Capture the cell that displays the provided text and extract its [X, Y] central coordinate. 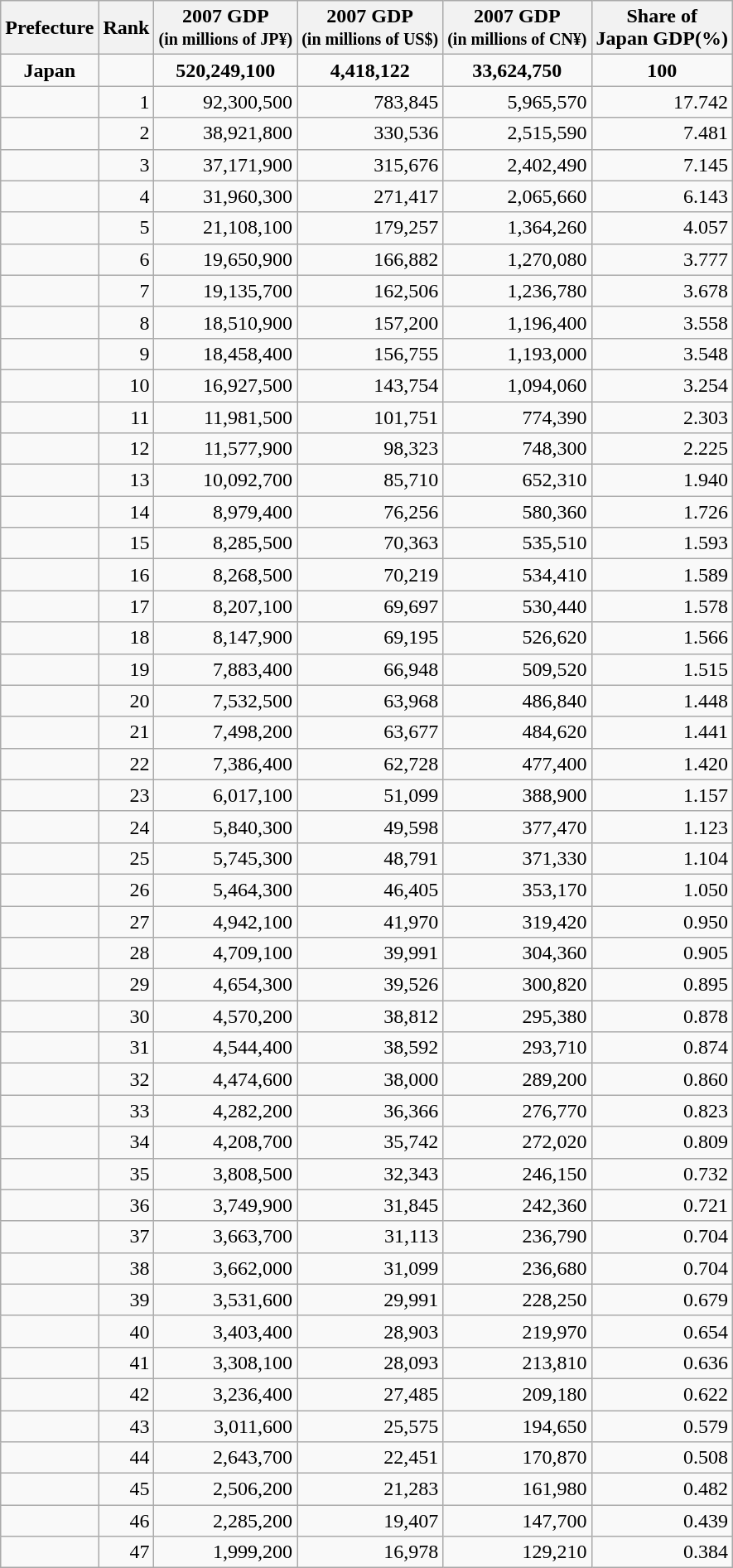
2,643,700 [225, 1458]
8 [126, 322]
66,948 [370, 669]
35,742 [370, 1142]
31,845 [370, 1205]
4,570,200 [225, 1016]
38,812 [370, 1016]
156,755 [370, 354]
5,745,300 [225, 858]
100 [662, 70]
7.481 [662, 133]
3.777 [662, 259]
1.593 [662, 543]
35 [126, 1174]
213,810 [517, 1363]
25,575 [370, 1426]
246,150 [517, 1174]
509,520 [517, 669]
Share of Japan GDP(%) [662, 28]
0.895 [662, 985]
535,510 [517, 543]
4,282,200 [225, 1111]
70,363 [370, 543]
7,498,200 [225, 732]
0.482 [662, 1489]
63,677 [370, 732]
3,662,000 [225, 1268]
0.874 [662, 1048]
36,366 [370, 1111]
0.721 [662, 1205]
2,515,590 [517, 133]
526,620 [517, 638]
0.636 [662, 1363]
5,840,300 [225, 827]
38,921,800 [225, 133]
748,300 [517, 449]
29 [126, 985]
289,200 [517, 1079]
17 [126, 606]
31,113 [370, 1237]
21 [126, 732]
4,418,122 [370, 70]
47 [126, 1552]
228,250 [517, 1300]
3,011,600 [225, 1426]
353,170 [517, 890]
69,697 [370, 606]
2007 GDP (in millions of JP¥) [225, 28]
0.809 [662, 1142]
14 [126, 512]
295,380 [517, 1016]
652,310 [517, 480]
3.558 [662, 322]
242,360 [517, 1205]
22,451 [370, 1458]
12 [126, 449]
477,400 [517, 764]
8,979,400 [225, 512]
0.878 [662, 1016]
2.303 [662, 417]
3,403,400 [225, 1331]
51,099 [370, 795]
272,020 [517, 1142]
10,092,700 [225, 480]
38,592 [370, 1048]
8,147,900 [225, 638]
19,650,900 [225, 259]
3,531,600 [225, 1300]
46,405 [370, 890]
293,710 [517, 1048]
18 [126, 638]
7,386,400 [225, 764]
2,285,200 [225, 1521]
1.441 [662, 732]
33 [126, 1111]
21,283 [370, 1489]
5,965,570 [517, 102]
10 [126, 385]
23 [126, 795]
39 [126, 1300]
0.384 [662, 1552]
1,094,060 [517, 385]
4,474,600 [225, 1079]
236,680 [517, 1268]
3,308,100 [225, 1363]
28,903 [370, 1331]
15 [126, 543]
44 [126, 1458]
32 [126, 1079]
143,754 [370, 385]
70,219 [370, 575]
162,506 [370, 291]
19,135,700 [225, 291]
13 [126, 480]
1.726 [662, 512]
16,927,500 [225, 385]
42 [126, 1394]
17.742 [662, 102]
194,650 [517, 1426]
37 [126, 1237]
48,791 [370, 858]
39,991 [370, 953]
179,257 [370, 228]
0.579 [662, 1426]
1.589 [662, 575]
1.050 [662, 890]
4,942,100 [225, 922]
Japan [50, 70]
28 [126, 953]
6,017,100 [225, 795]
1.566 [662, 638]
520,249,100 [225, 70]
0.622 [662, 1394]
0.950 [662, 922]
236,790 [517, 1237]
21,108,100 [225, 228]
1.157 [662, 795]
92,300,500 [225, 102]
1,999,200 [225, 1552]
486,840 [517, 701]
319,420 [517, 922]
19 [126, 669]
8,207,100 [225, 606]
4.057 [662, 228]
5 [126, 228]
7,532,500 [225, 701]
6.143 [662, 196]
4,208,700 [225, 1142]
530,440 [517, 606]
3,808,500 [225, 1174]
271,417 [370, 196]
4,544,400 [225, 1048]
0.508 [662, 1458]
484,620 [517, 732]
1.104 [662, 858]
18,458,400 [225, 354]
2,065,660 [517, 196]
24 [126, 827]
5,464,300 [225, 890]
7,883,400 [225, 669]
1,196,400 [517, 322]
41 [126, 1363]
4,709,100 [225, 953]
3 [126, 165]
63,968 [370, 701]
25 [126, 858]
209,180 [517, 1394]
147,700 [517, 1521]
29,991 [370, 1300]
41,970 [370, 922]
39,526 [370, 985]
30 [126, 1016]
101,751 [370, 417]
3,663,700 [225, 1237]
161,980 [517, 1489]
1.940 [662, 480]
1,364,260 [517, 228]
28,093 [370, 1363]
315,676 [370, 165]
0.654 [662, 1331]
3.548 [662, 354]
98,323 [370, 449]
36 [126, 1205]
6 [126, 259]
7.145 [662, 165]
2007 GDP (in millions of CN¥) [517, 28]
69,195 [370, 638]
2.225 [662, 449]
37,171,900 [225, 165]
1.515 [662, 669]
3.254 [662, 385]
38,000 [370, 1079]
7 [126, 291]
0.860 [662, 1079]
46 [126, 1521]
27 [126, 922]
1 [126, 102]
1,236,780 [517, 291]
166,882 [370, 259]
1,270,080 [517, 259]
3,749,900 [225, 1205]
3,236,400 [225, 1394]
43 [126, 1426]
31,099 [370, 1268]
1.123 [662, 827]
4 [126, 196]
170,870 [517, 1458]
276,770 [517, 1111]
0.823 [662, 1111]
157,200 [370, 322]
85,710 [370, 480]
0.439 [662, 1521]
300,820 [517, 985]
62,728 [370, 764]
377,470 [517, 827]
27,485 [370, 1394]
8,285,500 [225, 543]
49,598 [370, 827]
9 [126, 354]
371,330 [517, 858]
129,210 [517, 1552]
34 [126, 1142]
2007 GDP (in millions of US$) [370, 28]
4,654,300 [225, 985]
1,193,000 [517, 354]
40 [126, 1331]
330,536 [370, 133]
11,981,500 [225, 417]
Prefecture [50, 28]
22 [126, 764]
580,360 [517, 512]
16,978 [370, 1552]
0.732 [662, 1174]
31,960,300 [225, 196]
31 [126, 1048]
783,845 [370, 102]
20 [126, 701]
38 [126, 1268]
Rank [126, 28]
2,506,200 [225, 1489]
1.420 [662, 764]
16 [126, 575]
534,410 [517, 575]
8,268,500 [225, 575]
1.448 [662, 701]
11 [126, 417]
388,900 [517, 795]
2 [126, 133]
1.578 [662, 606]
0.905 [662, 953]
32,343 [370, 1174]
33,624,750 [517, 70]
774,390 [517, 417]
26 [126, 890]
304,360 [517, 953]
76,256 [370, 512]
18,510,900 [225, 322]
19,407 [370, 1521]
219,970 [517, 1331]
2,402,490 [517, 165]
11,577,900 [225, 449]
0.679 [662, 1300]
3.678 [662, 291]
45 [126, 1489]
